From the cell containing the given text, extract its center point as (x, y) coordinate. 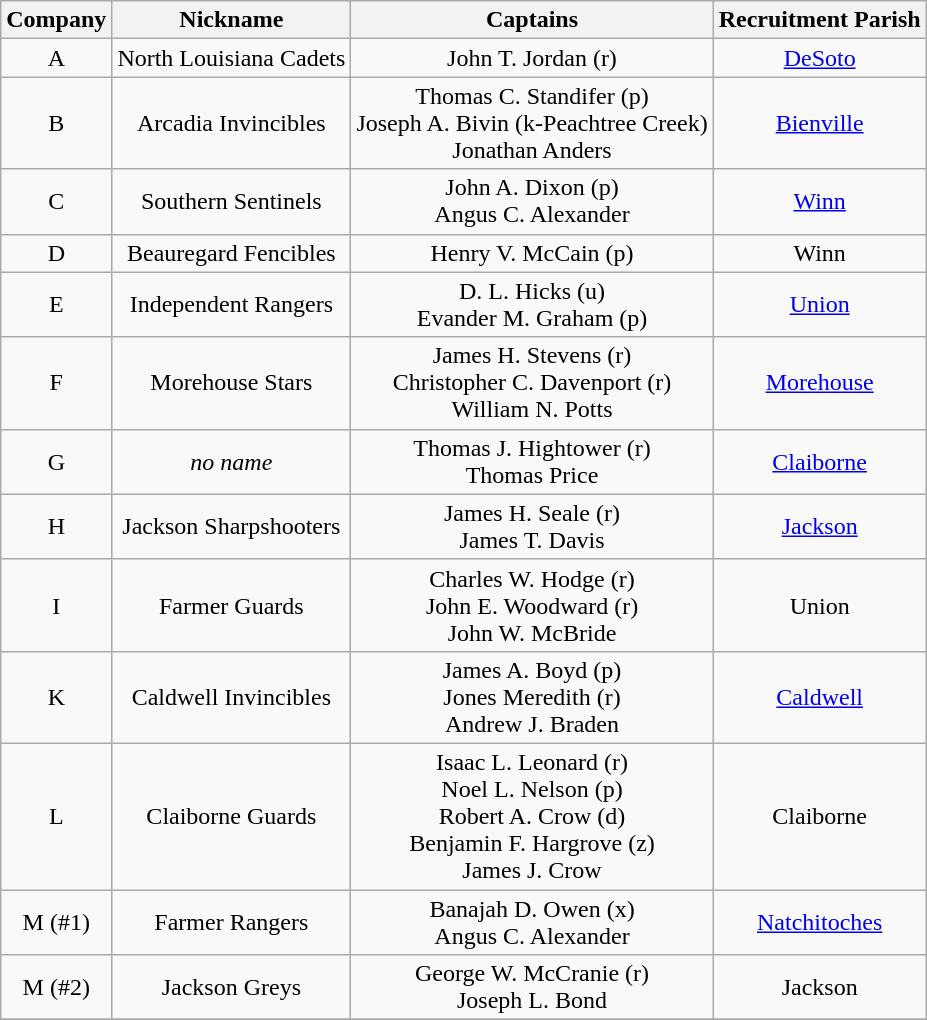
George W. McCranie (r)Joseph L. Bond (532, 988)
G (56, 462)
Independent Rangers (232, 304)
Morehouse Stars (232, 383)
Captains (532, 20)
Caldwell Invincibles (232, 697)
E (56, 304)
M (#2) (56, 988)
James H. Stevens (r)Christopher C. Davenport (r)William N. Potts (532, 383)
John T. Jordan (r) (532, 58)
North Louisiana Cadets (232, 58)
Banajah D. Owen (x)Angus C. Alexander (532, 922)
James H. Seale (r)James T. Davis (532, 526)
Morehouse (820, 383)
C (56, 202)
Thomas J. Hightower (r)Thomas Price (532, 462)
Natchitoches (820, 922)
Jackson Greys (232, 988)
M (#1) (56, 922)
James A. Boyd (p)Jones Meredith (r)Andrew J. Braden (532, 697)
A (56, 58)
D (56, 253)
B (56, 123)
Arcadia Invincibles (232, 123)
Bienville (820, 123)
Caldwell (820, 697)
D. L. Hicks (u)Evander M. Graham (p) (532, 304)
Farmer Guards (232, 605)
Beauregard Fencibles (232, 253)
Isaac L. Leonard (r)Noel L. Nelson (p)Robert A. Crow (d)Benjamin F. Hargrove (z)James J. Crow (532, 816)
I (56, 605)
H (56, 526)
L (56, 816)
Claiborne Guards (232, 816)
K (56, 697)
DeSoto (820, 58)
Henry V. McCain (p) (532, 253)
Charles W. Hodge (r)John E. Woodward (r)John W. McBride (532, 605)
Jackson Sharpshooters (232, 526)
Thomas C. Standifer (p)Joseph A. Bivin (k-Peachtree Creek)Jonathan Anders (532, 123)
Southern Sentinels (232, 202)
F (56, 383)
no name (232, 462)
Farmer Rangers (232, 922)
John A. Dixon (p)Angus C. Alexander (532, 202)
Company (56, 20)
Recruitment Parish (820, 20)
Nickname (232, 20)
